Find where the given text appears and provide that cell's center as (X, Y) coordinate. 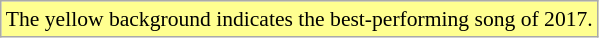
The yellow background indicates the best-performing song of 2017. (300, 19)
